Extract the (X, Y) coordinate from the center of the cell holding the provided text.  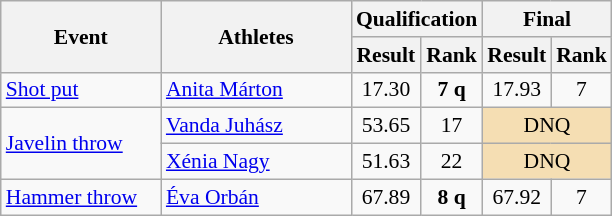
Final (546, 19)
Anita Márton (256, 90)
Athletes (256, 36)
17.93 (516, 90)
17.30 (386, 90)
Event (81, 36)
Éva Orbán (256, 197)
Hammer throw (81, 197)
Vanda Juhász (256, 126)
7 q (452, 90)
51.63 (386, 162)
8 q (452, 197)
67.89 (386, 197)
Xénia Nagy (256, 162)
22 (452, 162)
Qualification (416, 19)
Javelin throw (81, 144)
67.92 (516, 197)
Shot put (81, 90)
53.65 (386, 126)
17 (452, 126)
